Capture the cell that displays the provided text and extract its [x, y] central coordinate. 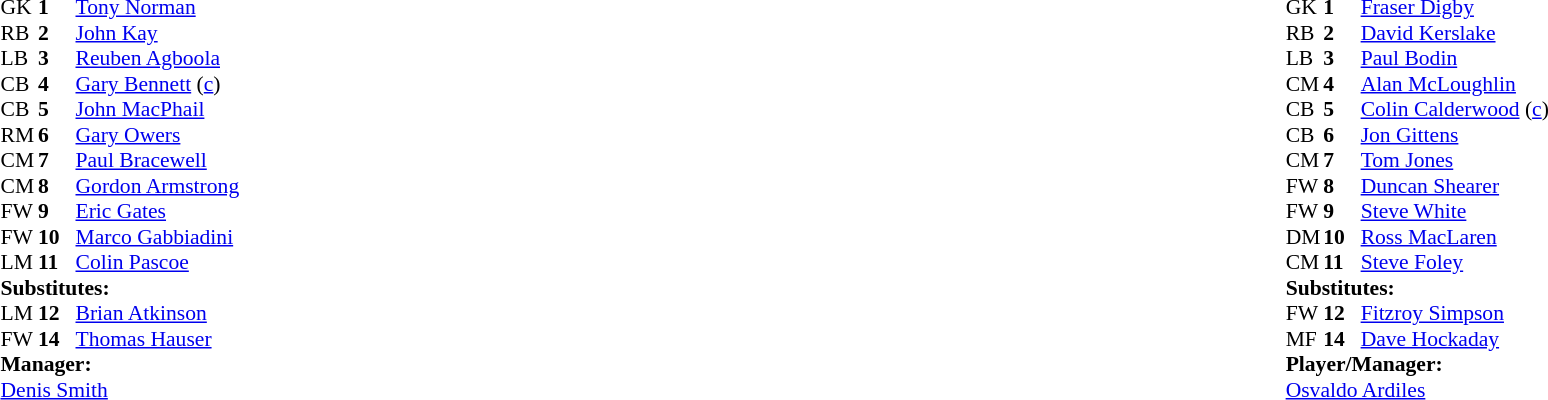
Eric Gates [158, 211]
Gary Owers [158, 135]
Substitutes: [120, 288]
RM [19, 135]
Manager: [120, 365]
Reuben Agboola [158, 59]
Colin Pascoe [158, 263]
Paul Bracewell [158, 161]
MF [1305, 339]
Marco Gabbiadini [158, 237]
Thomas Hauser [158, 339]
DM [1305, 237]
John MacPhail [158, 109]
John Kay [158, 33]
Gary Bennett (c) [158, 84]
Gordon Armstrong [158, 186]
Brian Atkinson [158, 313]
